Find where the given text appears and provide that cell's center as [x, y] coordinate. 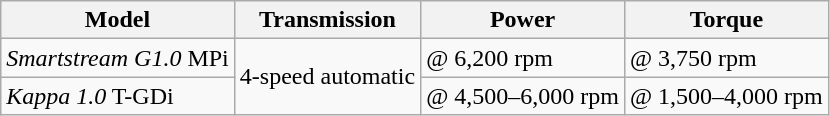
@ 1,500–4,000 rpm [726, 96]
Power [523, 20]
Smartstream G1.0 MPi [118, 58]
@ 6,200 rpm [523, 58]
Kappa 1.0 T-GDi [118, 96]
@ 3,750 rpm [726, 58]
Torque [726, 20]
Transmission [327, 20]
Model [118, 20]
4-speed automatic [327, 77]
@ 4,500–6,000 rpm [523, 96]
